Output the [x, y] coordinate of the center of the cell containing the given text.  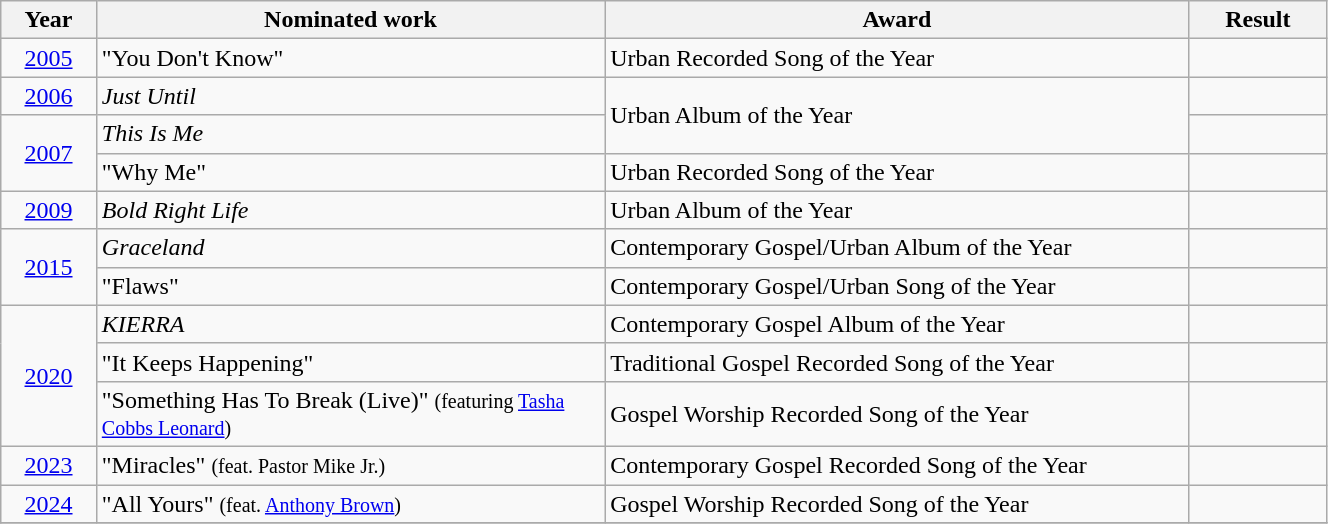
"Something Has To Break (Live)" (featuring Tasha Cobbs Leonard) [350, 414]
2005 [49, 58]
KIERRA [350, 324]
"It Keeps Happening" [350, 362]
Contemporary Gospel/Urban Album of the Year [898, 248]
Award [898, 20]
2006 [49, 96]
"All Yours" (feat. Anthony Brown) [350, 503]
Bold Right Life [350, 210]
2007 [49, 153]
Nominated work [350, 20]
2020 [49, 376]
Contemporary Gospel/Urban Song of the Year [898, 286]
This Is Me [350, 134]
2009 [49, 210]
Graceland [350, 248]
"You Don't Know" [350, 58]
Traditional Gospel Recorded Song of the Year [898, 362]
2015 [49, 267]
"Flaws" [350, 286]
Contemporary Gospel Recorded Song of the Year [898, 465]
2024 [49, 503]
Result [1258, 20]
Just Until [350, 96]
Year [49, 20]
Contemporary Gospel Album of the Year [898, 324]
2023 [49, 465]
"Miracles" (feat. Pastor Mike Jr.) [350, 465]
"Why Me" [350, 172]
